Search for the cell housing the specified text and yield its [x, y] center coordinate. 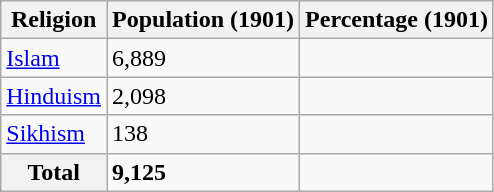
138 [202, 134]
Islam [54, 58]
Hinduism [54, 96]
6,889 [202, 58]
Sikhism [54, 134]
2,098 [202, 96]
9,125 [202, 172]
Percentage (1901) [397, 20]
Population (1901) [202, 20]
Total [54, 172]
Religion [54, 20]
